Determine the [X, Y] coordinate at the center of the cell enclosing the given text.  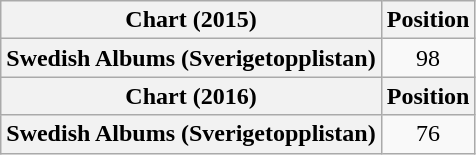
98 [428, 58]
76 [428, 134]
Chart (2015) [191, 20]
Chart (2016) [191, 96]
